For the text-containing cell, return its midpoint in (x, y) coordinate format. 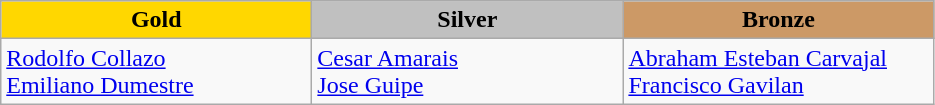
Gold (156, 20)
Silver (468, 20)
Rodolfo CollazoEmiliano Dumestre (156, 72)
Cesar AmaraisJose Guipe (468, 72)
Bronze (778, 20)
Abraham Esteban CarvajalFrancisco Gavilan (778, 72)
